For the text-containing cell, return its midpoint in [X, Y] coordinate format. 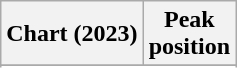
Chart (2023) [72, 34]
Peakposition [189, 34]
